Capture the cell that displays the provided text and extract its [X, Y] central coordinate. 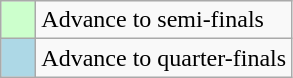
Advance to semi-finals [164, 20]
Advance to quarter-finals [164, 58]
